Find where the given text appears and provide that cell's center as (x, y) coordinate. 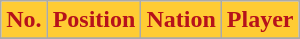
Position (94, 20)
Nation (181, 20)
Player (260, 20)
No. (24, 20)
